Output the [X, Y] coordinate of the center of the cell containing the given text.  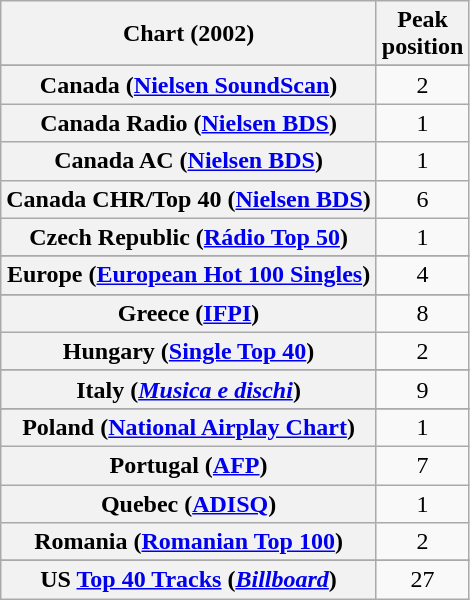
9 [422, 389]
4 [422, 275]
Peakposition [422, 34]
Hungary (Single Top 40) [189, 351]
Romania (Romanian Top 100) [189, 542]
Chart (2002) [189, 34]
Czech Republic (Rádio Top 50) [189, 237]
Quebec (ADISQ) [189, 503]
Italy (Musica e dischi) [189, 389]
8 [422, 313]
6 [422, 199]
Portugal (AFP) [189, 465]
Greece (IFPI) [189, 313]
Canada AC (Nielsen BDS) [189, 161]
Canada Radio (Nielsen BDS) [189, 123]
Poland (National Airplay Chart) [189, 427]
Canada CHR/Top 40 (Nielsen BDS) [189, 199]
US Top 40 Tracks (Billboard) [189, 580]
27 [422, 580]
7 [422, 465]
Canada (Nielsen SoundScan) [189, 85]
Europe (European Hot 100 Singles) [189, 275]
